Find where the given text appears and provide that cell's center as [X, Y] coordinate. 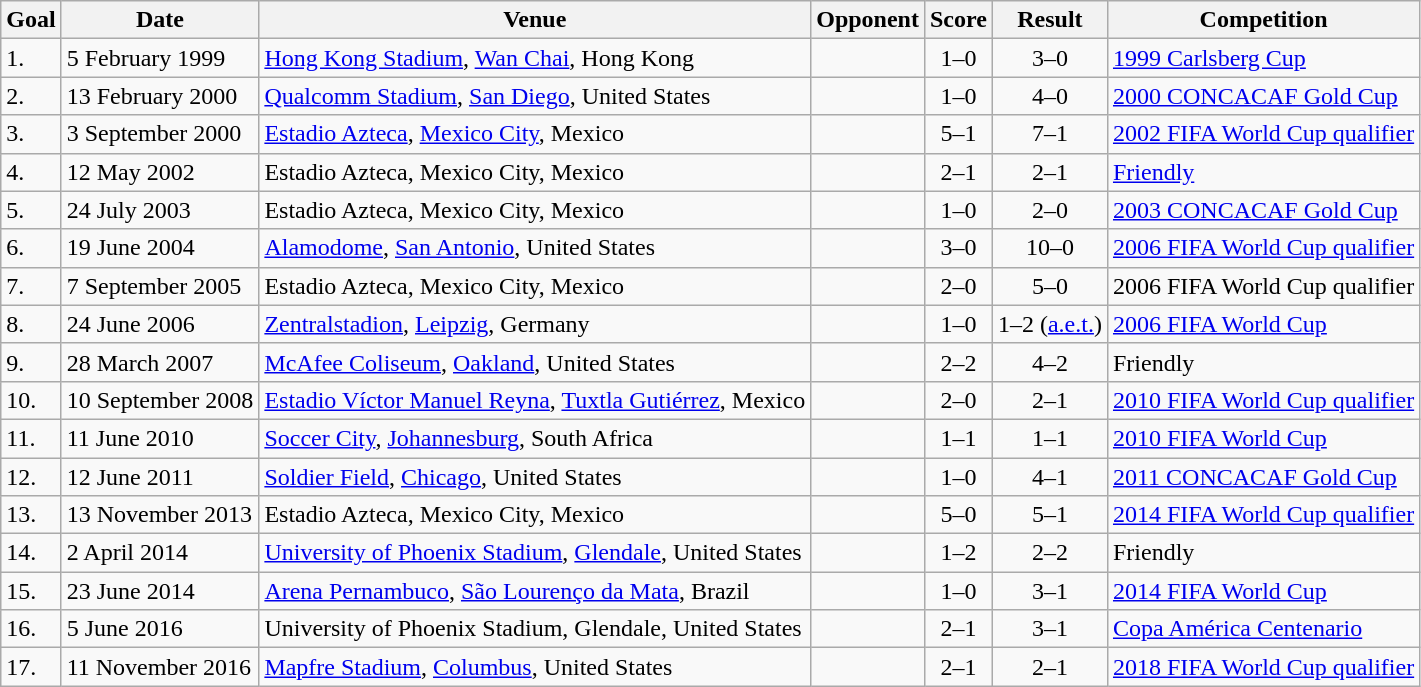
4–2 [1050, 362]
3 September 2000 [160, 134]
Score [958, 20]
2010 FIFA World Cup qualifier [1263, 400]
1–2 (a.e.t.) [1050, 324]
Hong Kong Stadium, Wan Chai, Hong Kong [535, 58]
11. [31, 438]
28 March 2007 [160, 362]
12 June 2011 [160, 477]
2018 FIFA World Cup qualifier [1263, 667]
15. [31, 591]
Mapfre Stadium, Columbus, United States [535, 667]
19 June 2004 [160, 248]
Qualcomm Stadium, San Diego, United States [535, 96]
11 November 2016 [160, 667]
2. [31, 96]
13 November 2013 [160, 515]
2011 CONCACAF Gold Cup [1263, 477]
3. [31, 134]
2010 FIFA World Cup [1263, 438]
Soccer City, Johannesburg, South Africa [535, 438]
2014 FIFA World Cup qualifier [1263, 515]
24 June 2006 [160, 324]
Soldier Field, Chicago, United States [535, 477]
Zentralstadion, Leipzig, Germany [535, 324]
Date [160, 20]
2 April 2014 [160, 553]
2002 FIFA World Cup qualifier [1263, 134]
10–0 [1050, 248]
1–2 [958, 553]
Competition [1263, 20]
Opponent [868, 20]
2006 FIFA World Cup [1263, 324]
Arena Pernambuco, São Lourenço da Mata, Brazil [535, 591]
Goal [31, 20]
11 June 2010 [160, 438]
4–0 [1050, 96]
1999 Carlsberg Cup [1263, 58]
17. [31, 667]
10 September 2008 [160, 400]
5 February 1999 [160, 58]
2003 CONCACAF Gold Cup [1263, 210]
1. [31, 58]
10. [31, 400]
13 February 2000 [160, 96]
5 June 2016 [160, 629]
7–1 [1050, 134]
13. [31, 515]
24 July 2003 [160, 210]
8. [31, 324]
Copa América Centenario [1263, 629]
9. [31, 362]
12. [31, 477]
Result [1050, 20]
Venue [535, 20]
2000 CONCACAF Gold Cup [1263, 96]
7 September 2005 [160, 286]
Alamodome, San Antonio, United States [535, 248]
2014 FIFA World Cup [1263, 591]
6. [31, 248]
Estadio Víctor Manuel Reyna, Tuxtla Gutiérrez, Mexico [535, 400]
7. [31, 286]
5. [31, 210]
23 June 2014 [160, 591]
4. [31, 172]
12 May 2002 [160, 172]
McAfee Coliseum, Oakland, United States [535, 362]
4–1 [1050, 477]
14. [31, 553]
16. [31, 629]
